For the text-containing cell, return its midpoint in [X, Y] coordinate format. 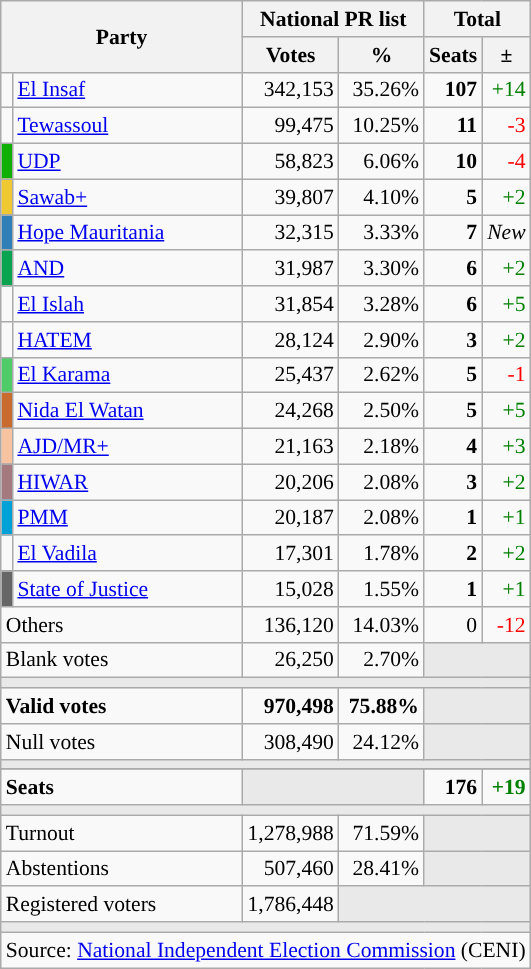
Valid votes [122, 706]
Null votes [122, 742]
1.55% [382, 589]
39,807 [290, 197]
136,120 [290, 625]
Source: National Independent Election Commission (CENI) [266, 950]
+14 [506, 90]
Sawab+ [127, 197]
31,854 [290, 304]
UDP [127, 162]
El Karama [127, 375]
342,153 [290, 90]
Turnout [122, 833]
-3 [506, 126]
HIWAR [127, 482]
176 [453, 788]
2.18% [382, 447]
New [506, 233]
National PR list [333, 19]
AJD/MR+ [127, 447]
10.25% [382, 126]
308,490 [290, 742]
20,206 [290, 482]
25,437 [290, 375]
6.06% [382, 162]
17,301 [290, 554]
Registered voters [122, 905]
26,250 [290, 660]
2.70% [382, 660]
3.30% [382, 269]
24.12% [382, 742]
Total [478, 19]
El Vadila [127, 554]
15,028 [290, 589]
1.78% [382, 554]
7 [453, 233]
1,278,988 [290, 833]
28,124 [290, 340]
% [382, 55]
2.90% [382, 340]
State of Justice [127, 589]
2 [453, 554]
Tewassoul [127, 126]
-1 [506, 375]
± [506, 55]
Others [122, 625]
Blank votes [122, 660]
21,163 [290, 447]
11 [453, 126]
4 [453, 447]
Votes [290, 55]
24,268 [290, 411]
El Islah [127, 304]
14.03% [382, 625]
1,786,448 [290, 905]
28.41% [382, 869]
PMM [127, 518]
35.26% [382, 90]
31,987 [290, 269]
3.28% [382, 304]
99,475 [290, 126]
107 [453, 90]
71.59% [382, 833]
20,187 [290, 518]
507,460 [290, 869]
Party [122, 36]
32,315 [290, 233]
-4 [506, 162]
+3 [506, 447]
2.50% [382, 411]
Hope Mauritania [127, 233]
970,498 [290, 706]
AND [127, 269]
75.88% [382, 706]
Abstentions [122, 869]
4.10% [382, 197]
+19 [506, 788]
10 [453, 162]
2.62% [382, 375]
-12 [506, 625]
0 [453, 625]
Nida El Watan [127, 411]
3.33% [382, 233]
58,823 [290, 162]
El Insaf [127, 90]
HATEM [127, 340]
